Find where the given text appears and provide that cell's center as [x, y] coordinate. 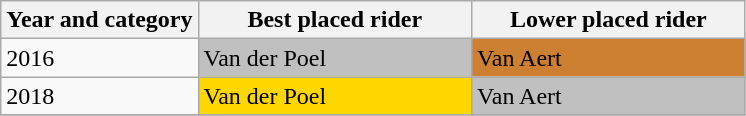
2018 [100, 96]
Best placed rider [335, 20]
Year and category [100, 20]
2016 [100, 58]
Lower placed rider [609, 20]
